Capture the cell that displays the provided text and extract its [X, Y] central coordinate. 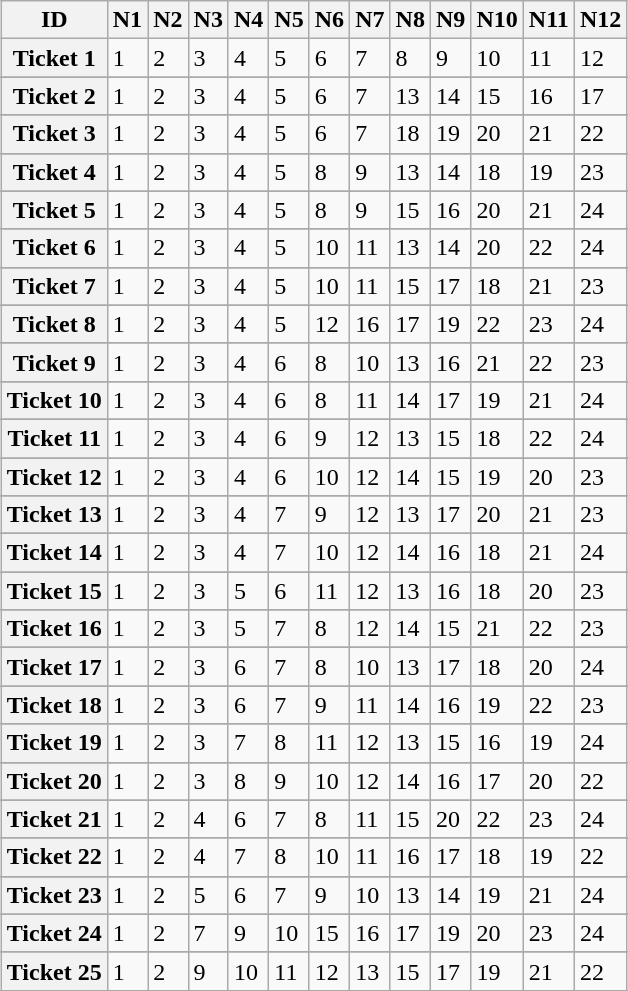
Ticket 2 [54, 96]
Ticket 12 [54, 477]
N9 [450, 20]
N7 [370, 20]
N6 [329, 20]
Ticket 21 [54, 819]
Ticket 7 [54, 286]
N3 [208, 20]
Ticket 13 [54, 515]
Ticket 18 [54, 705]
Ticket 9 [54, 362]
Ticket 20 [54, 781]
Ticket 3 [54, 134]
Ticket 8 [54, 324]
Ticket 5 [54, 210]
N4 [248, 20]
N8 [410, 20]
N12 [600, 20]
Ticket 19 [54, 743]
Ticket 1 [54, 58]
Ticket 24 [54, 933]
N2 [168, 20]
Ticket 16 [54, 629]
Ticket 4 [54, 172]
ID [54, 20]
Ticket 15 [54, 591]
N1 [127, 20]
Ticket 25 [54, 971]
Ticket 17 [54, 667]
Ticket 6 [54, 248]
Ticket 10 [54, 400]
N11 [548, 20]
Ticket 22 [54, 857]
Ticket 11 [54, 438]
N5 [289, 20]
N10 [497, 20]
Ticket 23 [54, 895]
Ticket 14 [54, 553]
